Identify which cell holds the provided text, then report its (X, Y) central coordinate. 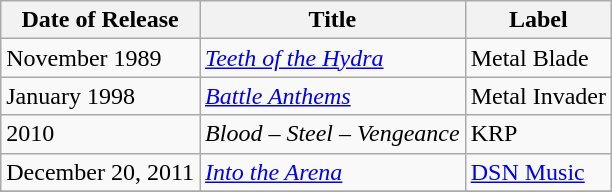
Metal Blade (538, 58)
Blood – Steel – Vengeance (333, 134)
KRP (538, 134)
Title (333, 20)
2010 (100, 134)
Label (538, 20)
Date of Release (100, 20)
DSN Music (538, 172)
Metal Invader (538, 96)
Teeth of the Hydra (333, 58)
Into the Arena (333, 172)
January 1998 (100, 96)
Battle Anthems (333, 96)
November 1989 (100, 58)
December 20, 2011 (100, 172)
